Capture the cell that displays the provided text and extract its (x, y) central coordinate. 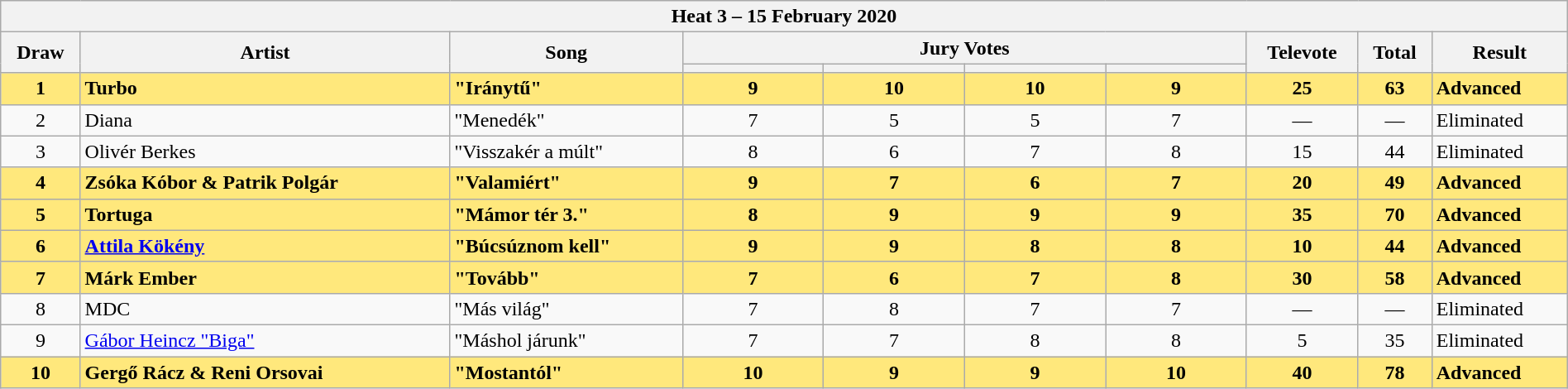
Artist (265, 53)
Total (1394, 53)
Márk Ember (265, 277)
78 (1394, 372)
2 (41, 120)
25 (1302, 89)
"Más világ" (566, 309)
3 (41, 151)
30 (1302, 277)
"Valamiért" (566, 183)
Gergő Rácz & Reni Orsovai (265, 372)
70 (1394, 214)
4 (41, 183)
"Máshol járunk" (566, 340)
Televote (1302, 53)
"Iránytű" (566, 89)
Gábor Heincz "Biga" (265, 340)
40 (1302, 372)
1 (41, 89)
Tortuga (265, 214)
20 (1302, 183)
63 (1394, 89)
Olivér Berkes (265, 151)
"Menedék" (566, 120)
Zsóka Kóbor & Patrik Polgár (265, 183)
Diana (265, 120)
Heat 3 – 15 February 2020 (784, 17)
Song (566, 53)
Turbo (265, 89)
49 (1394, 183)
"Mostantól" (566, 372)
"Visszakér a múlt" (566, 151)
"Tovább" (566, 277)
15 (1302, 151)
Result (1499, 53)
Draw (41, 53)
MDC (265, 309)
Attila Kökény (265, 246)
58 (1394, 277)
Jury Votes (964, 48)
"Mámor tér 3." (566, 214)
"Búcsúznom kell" (566, 246)
